Identify which cell holds the provided text, then report its [x, y] central coordinate. 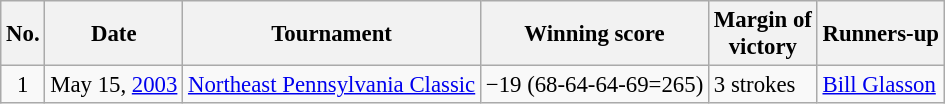
Margin ofvictory [764, 34]
−19 (68-64-64-69=265) [595, 85]
1 [23, 85]
3 strokes [764, 85]
Date [114, 34]
Bill Glasson [880, 85]
No. [23, 34]
May 15, 2003 [114, 85]
Runners-up [880, 34]
Tournament [332, 34]
Winning score [595, 34]
Northeast Pennsylvania Classic [332, 85]
